Identify which cell holds the provided text, then report its [x, y] central coordinate. 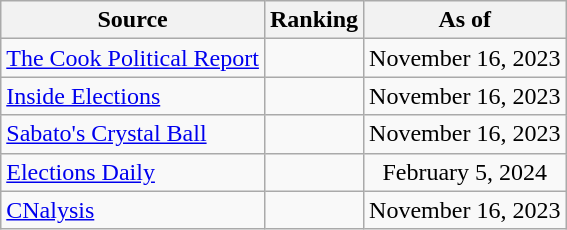
February 5, 2024 [465, 172]
Elections Daily [133, 172]
Source [133, 20]
The Cook Political Report [133, 58]
As of [465, 20]
CNalysis [133, 210]
Sabato's Crystal Ball [133, 134]
Inside Elections [133, 96]
Ranking [314, 20]
